Identify which cell holds the provided text, then report its (x, y) central coordinate. 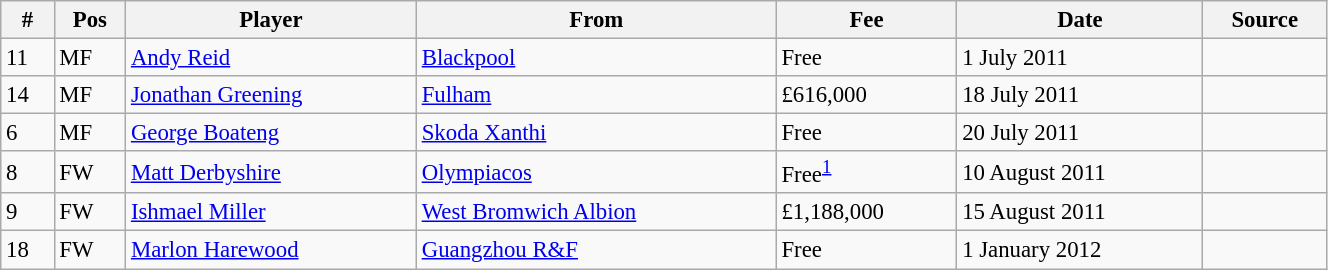
15 August 2011 (1080, 213)
6 (28, 133)
£616,000 (866, 95)
20 July 2011 (1080, 133)
1 January 2012 (1080, 250)
West Bromwich Albion (596, 213)
Player (272, 20)
8 (28, 172)
Guangzhou R&F (596, 250)
Fulham (596, 95)
Pos (90, 20)
9 (28, 213)
Free1 (866, 172)
Olympiacos (596, 172)
From (596, 20)
Blackpool (596, 58)
Marlon Harewood (272, 250)
Source (1264, 20)
14 (28, 95)
Fee (866, 20)
Jonathan Greening (272, 95)
Ishmael Miller (272, 213)
10 August 2011 (1080, 172)
1 July 2011 (1080, 58)
Date (1080, 20)
18 (28, 250)
11 (28, 58)
# (28, 20)
George Boateng (272, 133)
Matt Derbyshire (272, 172)
Andy Reid (272, 58)
Skoda Xanthi (596, 133)
18 July 2011 (1080, 95)
£1,188,000 (866, 213)
